Provide the (X, Y) coordinate of the cell's center where the given text is located.  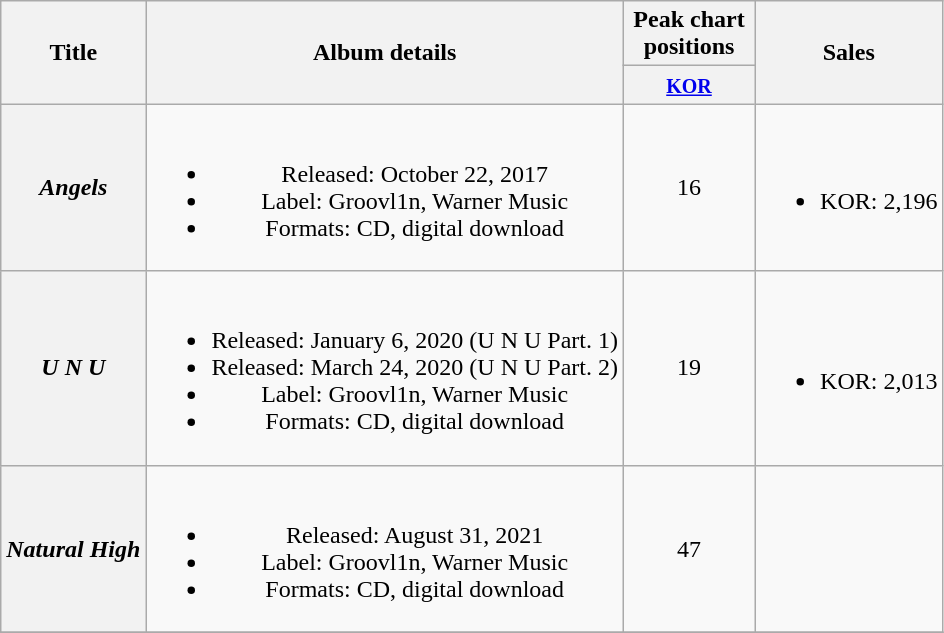
Angels (74, 188)
KOR: 2,196 (849, 188)
KOR: 2,013 (849, 368)
U N U (74, 368)
47 (688, 548)
Natural High (74, 548)
Title (74, 52)
Peak chart positions (688, 34)
Sales (849, 52)
16 (688, 188)
Released: October 22, 2017Label: Groovl1n, Warner MusicFormats: CD, digital download (385, 188)
Released: August 31, 2021Label: Groovl1n, Warner MusicFormats: CD, digital download (385, 548)
Album details (385, 52)
KOR (688, 85)
19 (688, 368)
Released: January 6, 2020 (U N U Part. 1)Released: March 24, 2020 (U N U Part. 2)Label: Groovl1n, Warner MusicFormats: CD, digital download (385, 368)
